Identify which cell holds the provided text, then report its (x, y) central coordinate. 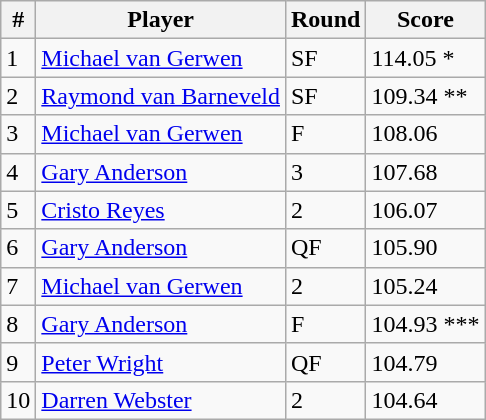
Player (161, 20)
7 (18, 286)
104.93 *** (426, 324)
5 (18, 210)
8 (18, 324)
9 (18, 362)
Score (426, 20)
Raymond van Barneveld (161, 96)
108.06 (426, 134)
107.68 (426, 172)
6 (18, 248)
109.34 ** (426, 96)
Round (325, 20)
1 (18, 58)
4 (18, 172)
Darren Webster (161, 400)
106.07 (426, 210)
Peter Wright (161, 362)
105.90 (426, 248)
# (18, 20)
10 (18, 400)
105.24 (426, 286)
114.05 * (426, 58)
104.64 (426, 400)
Cristo Reyes (161, 210)
104.79 (426, 362)
